Locate the cell with the specified text and output its (X, Y) center coordinate. 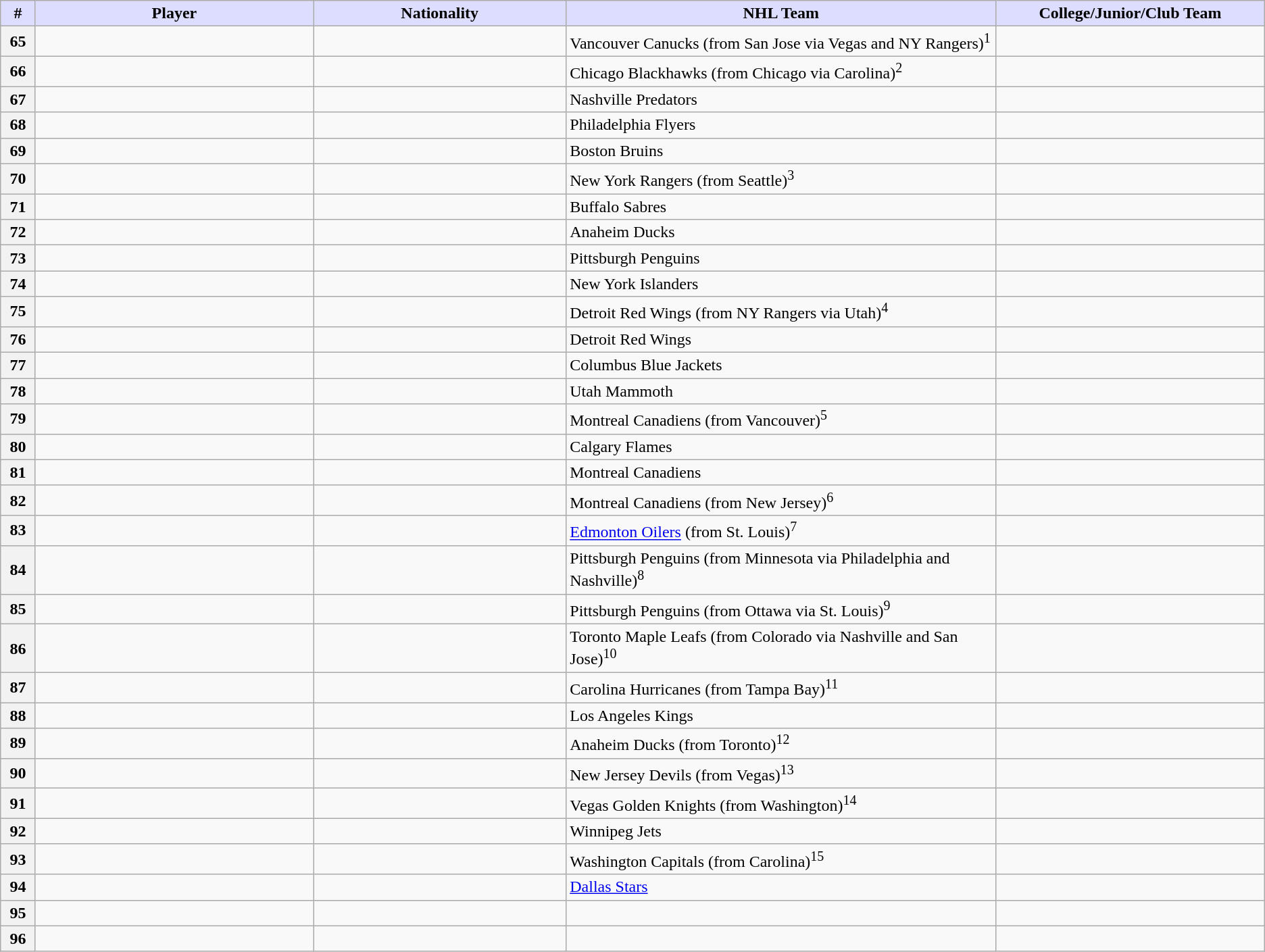
New York Rangers (from Seattle)3 (781, 178)
90 (18, 773)
87 (18, 688)
Dallas Stars (781, 887)
# (18, 14)
82 (18, 500)
84 (18, 570)
Pittsburgh Penguins (from Ottawa via St. Louis)9 (781, 609)
Chicago Blackhawks (from Chicago via Carolina)2 (781, 72)
69 (18, 151)
Vegas Golden Knights (from Washington)14 (781, 804)
Carolina Hurricanes (from Tampa Bay)11 (781, 688)
88 (18, 716)
Montreal Canadiens (781, 472)
Nashville Predators (781, 99)
68 (18, 125)
NHL Team (781, 14)
83 (18, 531)
96 (18, 938)
Montreal Canadiens (from Vancouver)5 (781, 419)
75 (18, 312)
Player (174, 14)
65 (18, 42)
86 (18, 649)
Toronto Maple Leafs (from Colorado via Nashville and San Jose)10 (781, 649)
71 (18, 207)
New Jersey Devils (from Vegas)13 (781, 773)
Detroit Red Wings (from NY Rangers via Utah)4 (781, 312)
Anaheim Ducks (781, 232)
76 (18, 339)
85 (18, 609)
Pittsburgh Penguins (from Minnesota via Philadelphia and Nashville)8 (781, 570)
95 (18, 913)
67 (18, 99)
Philadelphia Flyers (781, 125)
77 (18, 366)
Columbus Blue Jackets (781, 366)
78 (18, 391)
94 (18, 887)
Los Angeles Kings (781, 716)
Washington Capitals (from Carolina)15 (781, 859)
92 (18, 831)
Edmonton Oilers (from St. Louis)7 (781, 531)
81 (18, 472)
New York Islanders (781, 284)
College/Junior/Club Team (1131, 14)
Vancouver Canucks (from San Jose via Vegas and NY Rangers)1 (781, 42)
Detroit Red Wings (781, 339)
Montreal Canadiens (from New Jersey)6 (781, 500)
Calgary Flames (781, 447)
79 (18, 419)
Anaheim Ducks (from Toronto)12 (781, 743)
93 (18, 859)
Winnipeg Jets (781, 831)
Nationality (440, 14)
Buffalo Sabres (781, 207)
73 (18, 258)
Utah Mammoth (781, 391)
Pittsburgh Penguins (781, 258)
66 (18, 72)
80 (18, 447)
74 (18, 284)
72 (18, 232)
89 (18, 743)
70 (18, 178)
Boston Bruins (781, 151)
91 (18, 804)
